For the text-containing cell, return its midpoint in [X, Y] coordinate format. 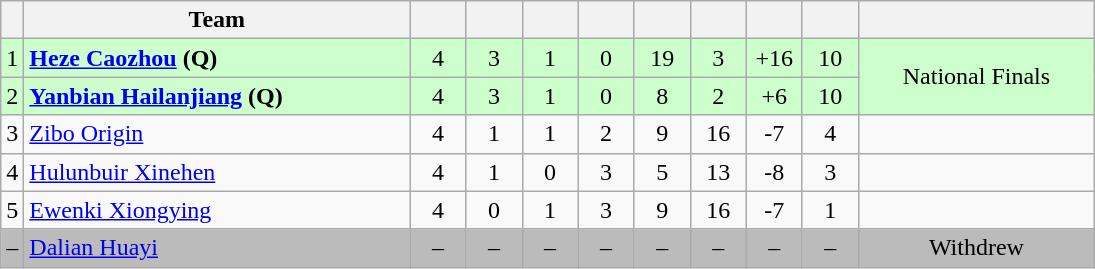
13 [718, 172]
Zibo Origin [217, 134]
Hulunbuir Xinehen [217, 172]
Yanbian Hailanjiang (Q) [217, 96]
19 [662, 58]
Dalian Huayi [217, 248]
+16 [774, 58]
+6 [774, 96]
National Finals [976, 77]
-8 [774, 172]
Ewenki Xiongying [217, 210]
8 [662, 96]
Withdrew [976, 248]
Heze Caozhou (Q) [217, 58]
Team [217, 20]
